Determine the (X, Y) coordinate at the center of the cell enclosing the given text.  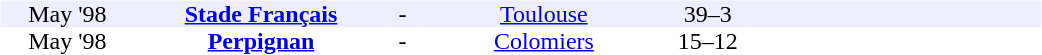
Toulouse (544, 14)
15–12 (708, 42)
Perpignan (260, 42)
Colomiers (544, 42)
Stade Français (260, 14)
39–3 (708, 14)
